Find where the given text appears and provide that cell's center as [x, y] coordinate. 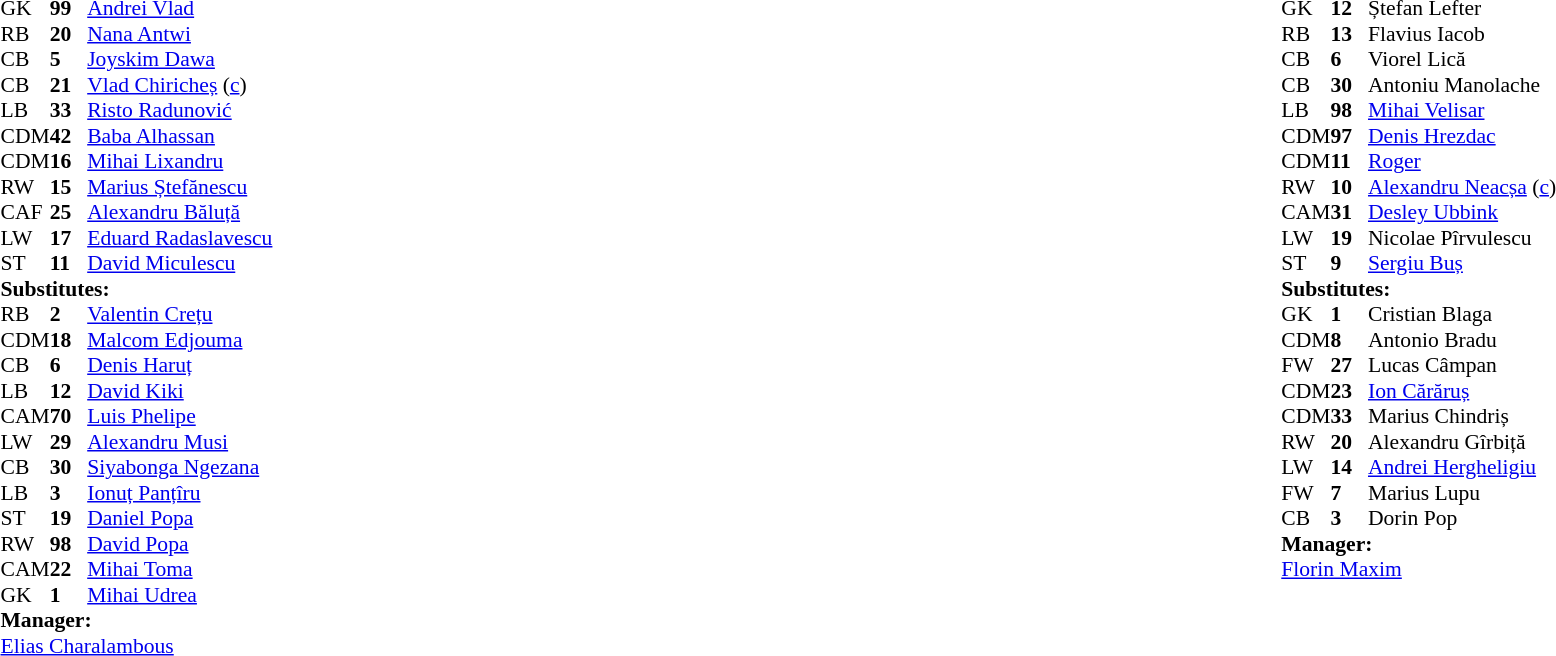
13 [1349, 34]
Cristian Blaga [1462, 315]
Luis Phelipe [180, 417]
Ion Cărăruș [1462, 391]
Florin Maxim [1418, 569]
Ionuț Panțîru [180, 493]
22 [69, 569]
CAF [24, 213]
Alexandru Musi [180, 442]
Denis Hrezdac [1462, 136]
25 [69, 213]
16 [69, 161]
Daniel Popa [180, 519]
21 [69, 85]
Alexandru Neacșa (c) [1462, 187]
Eduard Radaslavescu [180, 238]
Valentin Crețu [180, 315]
Flavius Iacob [1462, 34]
Mihai Toma [180, 569]
Viorel Lică [1462, 59]
Mihai Velisar [1462, 111]
Andrei Hergheligiu [1462, 467]
David Kiki [180, 391]
Nicolae Pîrvulescu [1462, 238]
Siyabonga Ngezana [180, 467]
Alexandru Băluță [180, 213]
31 [1349, 213]
Baba Alhassan [180, 136]
Mihai Lixandru [180, 161]
29 [69, 442]
Alexandru Gîrbiță [1462, 442]
12 [69, 391]
5 [69, 59]
7 [1349, 493]
Desley Ubbink [1462, 213]
9 [1349, 263]
Antonio Bradu [1462, 340]
Sergiu Buș [1462, 263]
Denis Haruț [180, 365]
Nana Antwi [180, 34]
10 [1349, 187]
Marius Lupu [1462, 493]
Lucas Câmpan [1462, 365]
17 [69, 238]
15 [69, 187]
David Miculescu [180, 263]
2 [69, 315]
David Popa [180, 544]
Mihai Udrea [180, 595]
Roger [1462, 161]
Marius Ștefănescu [180, 187]
Dorin Pop [1462, 519]
27 [1349, 365]
Marius Chindriș [1462, 417]
Risto Radunović [180, 111]
Malcom Edjouma [180, 340]
23 [1349, 391]
42 [69, 136]
18 [69, 340]
Vlad Chiricheș (c) [180, 85]
8 [1349, 340]
70 [69, 417]
Joyskim Dawa [180, 59]
97 [1349, 136]
Antoniu Manolache [1462, 85]
14 [1349, 467]
